Search for the cell housing the specified text and yield its [x, y] center coordinate. 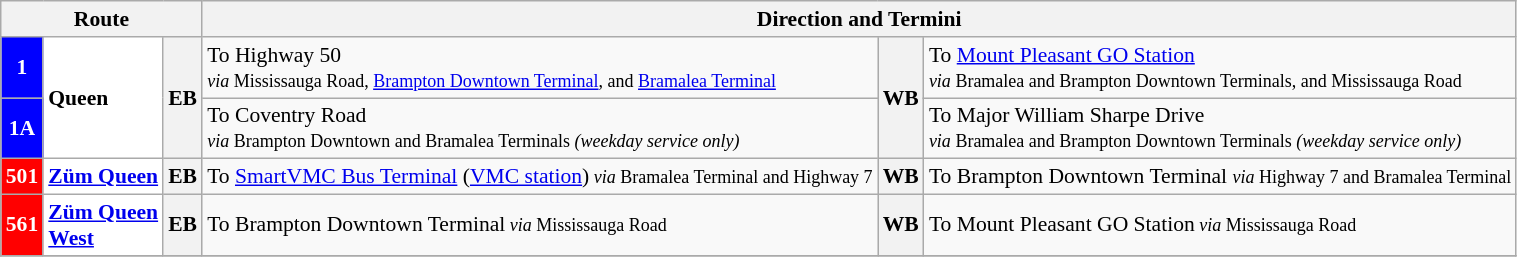
Züm Queen [103, 177]
To Coventry Roadvia Brampton Downtown and Bramalea Terminals (weekday service only) [540, 128]
To SmartVMC Bus Terminal (VMC station) via Bramalea Terminal and Highway 7 [540, 177]
501 [22, 177]
Queen [103, 98]
Direction and Termini [859, 19]
To Major William Sharpe Drivevia Bramalea and Brampton Downtown Terminals (weekday service only) [1220, 128]
To Highway 50via Mississauga Road, Brampton Downtown Terminal, and Bramalea Terminal [540, 68]
Züm QueenWest [103, 226]
1A [22, 128]
To Mount Pleasant GO Stationvia Bramalea and Brampton Downtown Terminals, and Mississauga Road [1220, 68]
1 [22, 68]
To Brampton Downtown Terminal via Mississauga Road [540, 226]
To Brampton Downtown Terminal via Highway 7 and Bramalea Terminal [1220, 177]
Route [102, 19]
561 [22, 226]
To Mount Pleasant GO Station via Mississauga Road [1220, 226]
